Return the (X, Y) coordinate for the center point of the cell that contains the specified text.  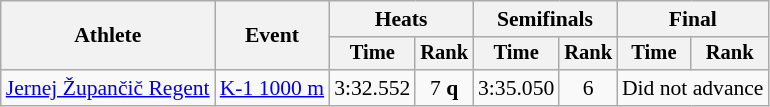
Final (693, 19)
Athlete (108, 36)
Jernej Župančič Regent (108, 88)
Heats (401, 19)
Semifinals (545, 19)
3:35.050 (516, 88)
Did not advance (693, 88)
3:32.552 (372, 88)
6 (588, 88)
7 q (444, 88)
Event (272, 36)
K-1 1000 m (272, 88)
